Determine the (x, y) coordinate at the center of the cell enclosing the given text.  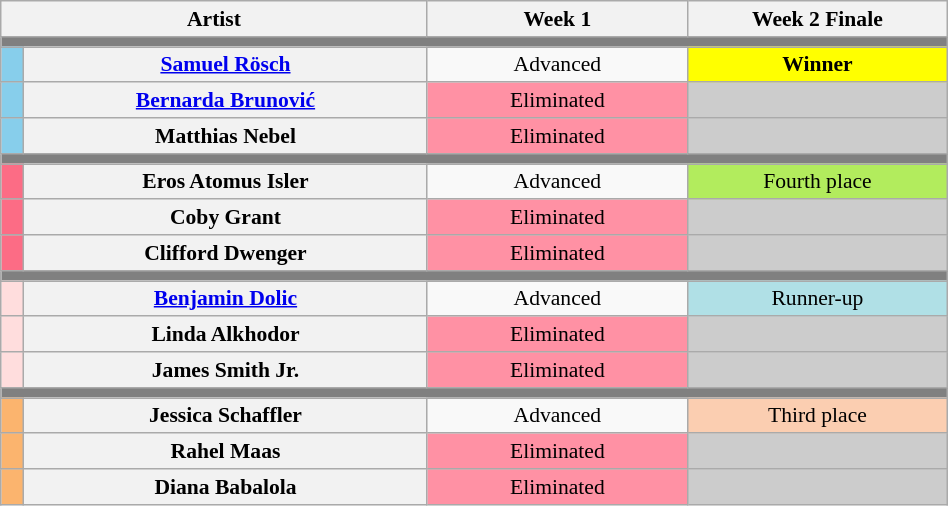
Third place (818, 416)
Diana Babalola (226, 487)
Rahel Maas (226, 452)
Artist (214, 19)
Jessica Schaffler (226, 416)
Week 2 Finale (818, 19)
Benjamin Dolic (226, 299)
Coby Grant (226, 218)
Bernarda Brunović (226, 101)
James Smith Jr. (226, 370)
Fourth place (818, 182)
Winner (818, 65)
Matthias Nebel (226, 136)
Week 1 (557, 19)
Samuel Rösch (226, 65)
Linda Alkhodor (226, 335)
Clifford Dwenger (226, 253)
Runner-up (818, 299)
Eros Atomus Isler (226, 182)
